Capture the cell that displays the provided text and extract its [X, Y] central coordinate. 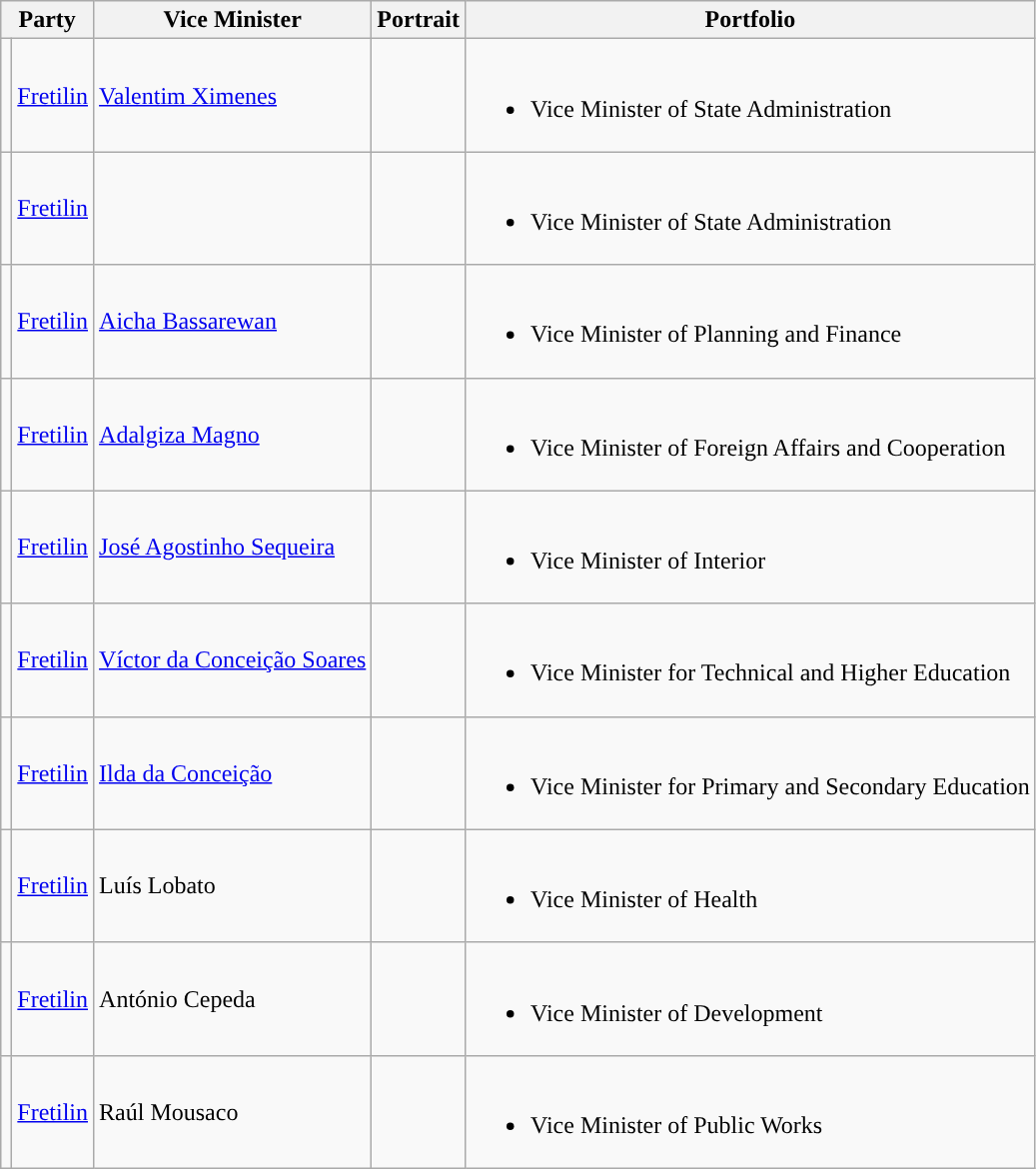
Vice Minister of Planning and Finance [751, 322]
Vice Minister [233, 20]
Víctor da Conceição Soares [233, 659]
Vice Minister for Primary and Secondary Education [751, 773]
Portfolio [751, 20]
Adalgiza Magno [233, 434]
Party [48, 20]
Vice Minister of Health [751, 885]
António Cepeda [233, 999]
Portrait [419, 20]
Valentim Ximenes [233, 96]
José Agostinho Sequeira [233, 548]
Vice Minister of Public Works [751, 1111]
Aicha Bassarewan [233, 322]
Vice Minister for Technical and Higher Education [751, 659]
Ilda da Conceição [233, 773]
Vice Minister of Interior [751, 548]
Vice Minister of Foreign Affairs and Cooperation [751, 434]
Vice Minister of Development [751, 999]
Raúl Mousaco [233, 1111]
Luís Lobato [233, 885]
